Find where the given text appears and provide that cell's center as [X, Y] coordinate. 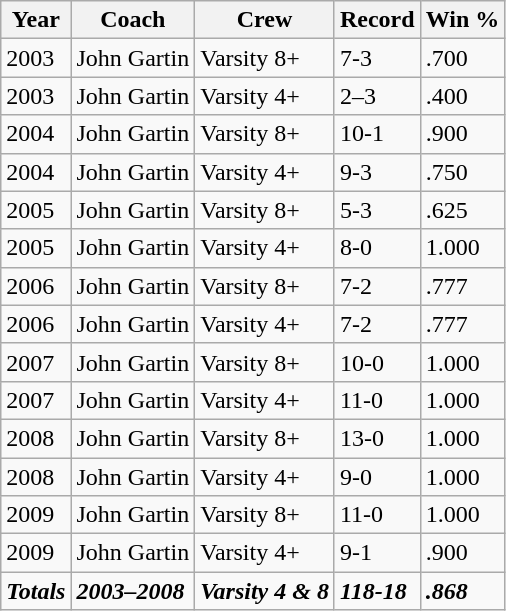
5-3 [377, 210]
Record [377, 20]
Year [36, 20]
Win % [462, 20]
Crew [265, 20]
Varsity 4 & 8 [265, 591]
2003–2008 [133, 591]
2–3 [377, 96]
10-1 [377, 134]
13-0 [377, 438]
.868 [462, 591]
9-1 [377, 553]
9-0 [377, 477]
Coach [133, 20]
8-0 [377, 248]
.400 [462, 96]
10-0 [377, 362]
.700 [462, 58]
Totals [36, 591]
.750 [462, 172]
.625 [462, 210]
7-3 [377, 58]
9-3 [377, 172]
118-18 [377, 591]
